Output the [x, y] coordinate of the center of the cell containing the given text.  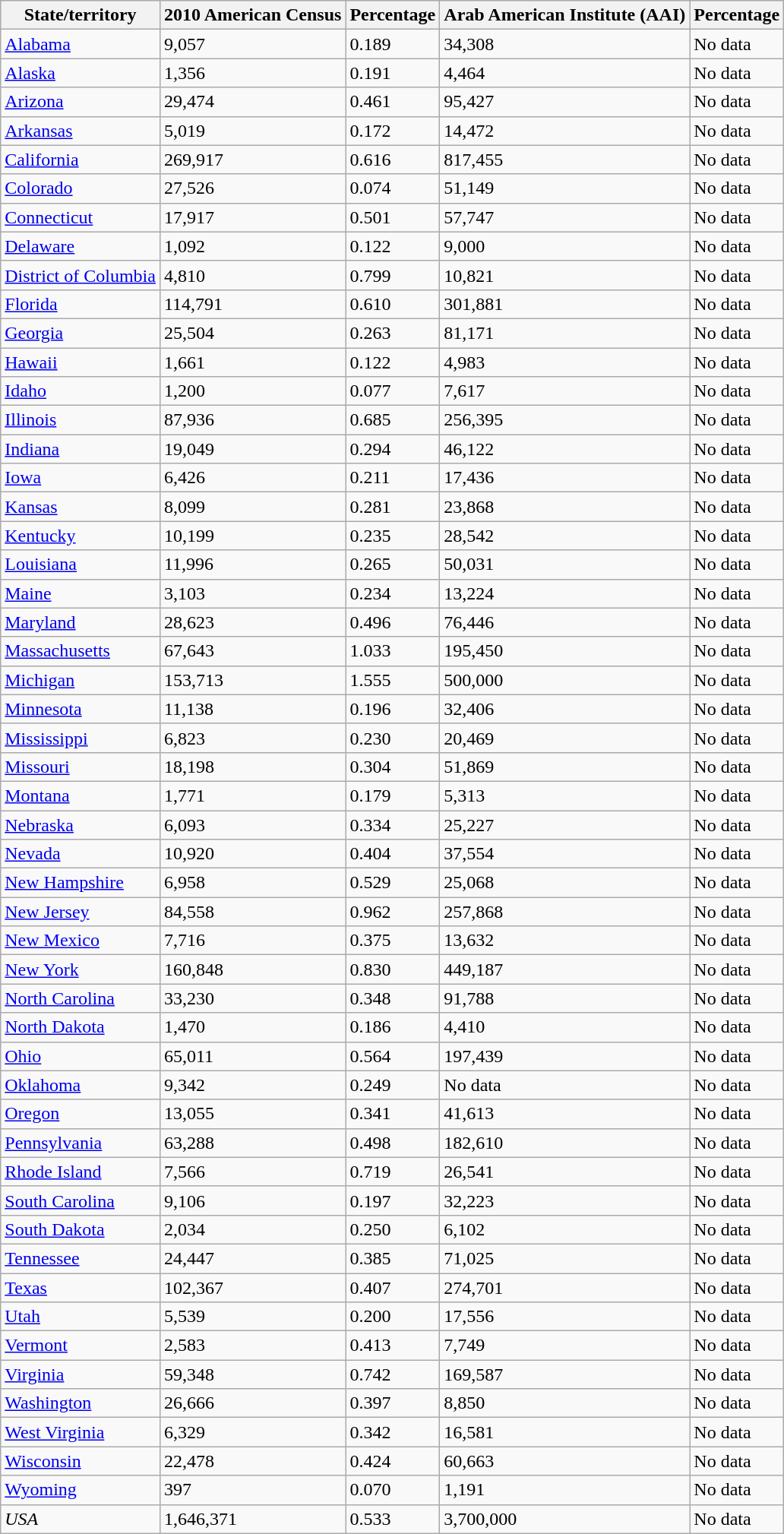
32,406 [565, 709]
197,439 [565, 1056]
Utah [81, 1317]
23,868 [565, 507]
0.529 [393, 883]
0.413 [393, 1346]
50,031 [565, 565]
9,342 [252, 1085]
2,583 [252, 1346]
0.407 [393, 1288]
91,788 [565, 998]
28,542 [565, 536]
Kentucky [81, 536]
Virginia [81, 1374]
1,092 [252, 246]
Delaware [81, 246]
60,663 [565, 1461]
0.533 [393, 1519]
8,850 [565, 1403]
46,122 [565, 449]
South Dakota [81, 1229]
29,474 [252, 102]
0.294 [393, 449]
1,356 [252, 73]
Massachusetts [81, 651]
0.179 [393, 795]
0.230 [393, 738]
0.397 [393, 1403]
District of Columbia [81, 275]
Montana [81, 795]
95,427 [565, 102]
Wyoming [81, 1490]
3,700,000 [565, 1519]
397 [252, 1490]
18,198 [252, 767]
81,171 [565, 333]
0.375 [393, 941]
1,191 [565, 1490]
269,917 [252, 160]
28,623 [252, 622]
274,701 [565, 1288]
22,478 [252, 1461]
0.191 [393, 73]
0.610 [393, 304]
41,613 [565, 1114]
0.250 [393, 1229]
0.348 [393, 998]
51,149 [565, 188]
27,526 [252, 188]
6,093 [252, 824]
Alabama [81, 44]
9,106 [252, 1200]
Colorado [81, 188]
25,068 [565, 883]
Oklahoma [81, 1085]
59,348 [252, 1374]
0.281 [393, 507]
0.077 [393, 391]
26,541 [565, 1172]
0.197 [393, 1200]
7,749 [565, 1346]
17,436 [565, 478]
Maryland [81, 622]
51,869 [565, 767]
6,958 [252, 883]
Hawaii [81, 362]
0.172 [393, 131]
1.555 [393, 680]
State/territory [81, 15]
Nebraska [81, 824]
0.304 [393, 767]
South Carolina [81, 1200]
Illinois [81, 420]
5,313 [565, 795]
4,464 [565, 73]
0.196 [393, 709]
153,713 [252, 680]
0.265 [393, 565]
New Hampshire [81, 883]
Maine [81, 593]
5,019 [252, 131]
20,469 [565, 738]
114,791 [252, 304]
Ohio [81, 1056]
1,646,371 [252, 1519]
6,102 [565, 1229]
9,000 [565, 246]
4,410 [565, 1027]
6,823 [252, 738]
North Carolina [81, 998]
0.496 [393, 622]
Georgia [81, 333]
11,996 [252, 565]
1.033 [393, 651]
25,504 [252, 333]
25,227 [565, 824]
0.501 [393, 217]
63,288 [252, 1143]
0.404 [393, 854]
84,558 [252, 912]
169,587 [565, 1374]
Minnesota [81, 709]
24,447 [252, 1258]
Mississippi [81, 738]
Florida [81, 304]
0.235 [393, 536]
0.742 [393, 1374]
13,055 [252, 1114]
17,917 [252, 217]
6,329 [252, 1432]
160,848 [252, 969]
4,810 [252, 275]
0.186 [393, 1027]
Arizona [81, 102]
Arab American Institute (AAI) [565, 15]
0.616 [393, 160]
10,199 [252, 536]
California [81, 160]
Connecticut [81, 217]
195,450 [565, 651]
New Mexico [81, 941]
Arkansas [81, 131]
Michigan [81, 680]
Kansas [81, 507]
West Virginia [81, 1432]
0.799 [393, 275]
16,581 [565, 1432]
Louisiana [81, 565]
0.074 [393, 188]
2010 American Census [252, 15]
19,049 [252, 449]
North Dakota [81, 1027]
817,455 [565, 160]
67,643 [252, 651]
65,011 [252, 1056]
10,821 [565, 275]
0.249 [393, 1085]
0.685 [393, 420]
257,868 [565, 912]
256,395 [565, 420]
2,034 [252, 1229]
Wisconsin [81, 1461]
Alaska [81, 73]
1,200 [252, 391]
87,936 [252, 420]
Texas [81, 1288]
6,426 [252, 478]
37,554 [565, 854]
0.564 [393, 1056]
7,566 [252, 1172]
1,771 [252, 795]
0.962 [393, 912]
3,103 [252, 593]
14,472 [565, 131]
0.234 [393, 593]
0.189 [393, 44]
449,187 [565, 969]
0.341 [393, 1114]
301,881 [565, 304]
5,539 [252, 1317]
1,470 [252, 1027]
0.070 [393, 1490]
0.461 [393, 102]
USA [81, 1519]
26,666 [252, 1403]
71,025 [565, 1258]
7,617 [565, 391]
Missouri [81, 767]
10,920 [252, 854]
Pennsylvania [81, 1143]
102,367 [252, 1288]
Tennessee [81, 1258]
13,224 [565, 593]
4,983 [565, 362]
0.498 [393, 1143]
0.830 [393, 969]
New York [81, 969]
0.719 [393, 1172]
Washington [81, 1403]
0.424 [393, 1461]
13,632 [565, 941]
Oregon [81, 1114]
Rhode Island [81, 1172]
Indiana [81, 449]
0.263 [393, 333]
Idaho [81, 391]
8,099 [252, 507]
7,716 [252, 941]
33,230 [252, 998]
57,747 [565, 217]
0.342 [393, 1432]
Vermont [81, 1346]
34,308 [565, 44]
182,610 [565, 1143]
9,057 [252, 44]
76,446 [565, 622]
New Jersey [81, 912]
0.200 [393, 1317]
11,138 [252, 709]
32,223 [565, 1200]
0.385 [393, 1258]
Nevada [81, 854]
0.211 [393, 478]
Iowa [81, 478]
1,661 [252, 362]
17,556 [565, 1317]
500,000 [565, 680]
0.334 [393, 824]
